Extract the (X, Y) coordinate from the center of the cell holding the provided text.  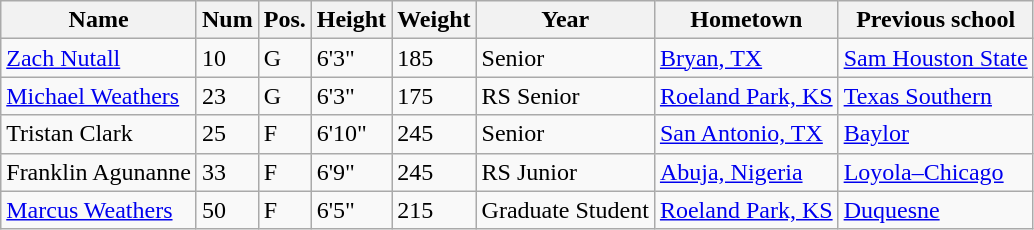
Marcus Weathers (99, 210)
6'9" (351, 172)
33 (227, 172)
Texas Southern (936, 96)
215 (434, 210)
Zach Nutall (99, 58)
25 (227, 134)
Tristan Clark (99, 134)
Height (351, 20)
10 (227, 58)
Weight (434, 20)
Baylor (936, 134)
Graduate Student (565, 210)
23 (227, 96)
Duquesne (936, 210)
Bryan, TX (746, 58)
Num (227, 20)
RS Junior (565, 172)
175 (434, 96)
Year (565, 20)
Name (99, 20)
6'5" (351, 210)
50 (227, 210)
San Antonio, TX (746, 134)
Franklin Agunanne (99, 172)
Hometown (746, 20)
Sam Houston State (936, 58)
Previous school (936, 20)
Michael Weathers (99, 96)
Abuja, Nigeria (746, 172)
RS Senior (565, 96)
185 (434, 58)
6'10" (351, 134)
Loyola–Chicago (936, 172)
Pos. (284, 20)
